Return the (x, y) coordinate for the center point of the cell that contains the specified text.  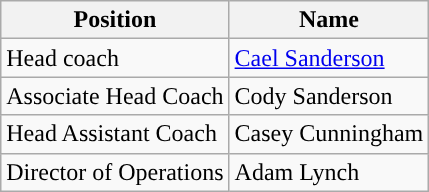
Director of Operations (115, 172)
Head Assistant Coach (115, 134)
Adam Lynch (329, 172)
Name (329, 20)
Head coach (115, 58)
Cody Sanderson (329, 96)
Position (115, 20)
Associate Head Coach (115, 96)
Casey Cunningham (329, 134)
Cael Sanderson (329, 58)
